Scan for the cell matching the given text and deliver its (X, Y) coordinate at center. 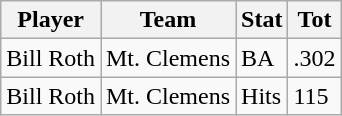
.302 (314, 58)
Tot (314, 20)
Player (51, 20)
Stat (262, 20)
Team (168, 20)
Hits (262, 96)
BA (262, 58)
115 (314, 96)
